Search for the cell housing the specified text and yield its (x, y) center coordinate. 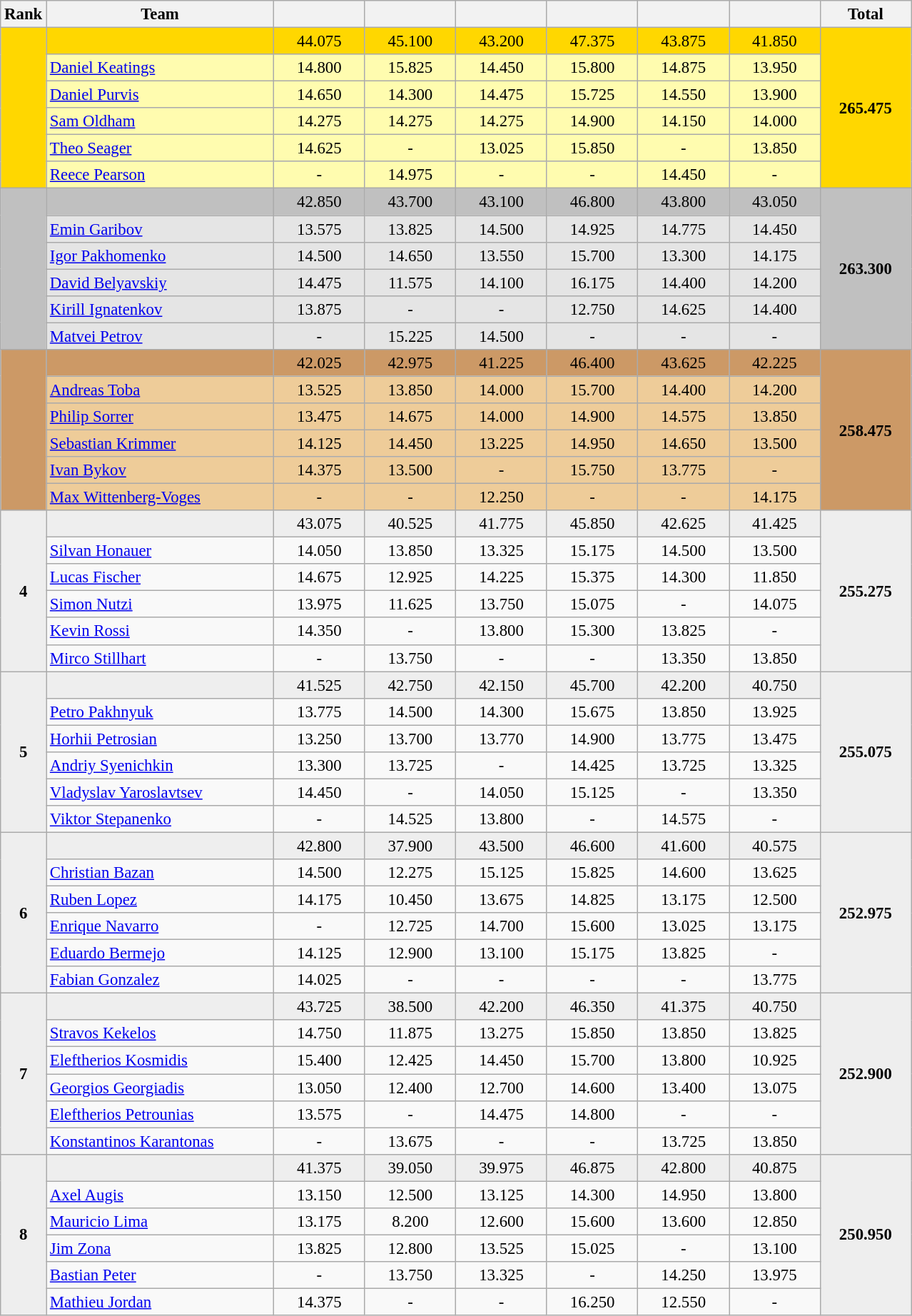
14.225 (502, 577)
Ruben Lopez (160, 900)
Christian Bazan (160, 873)
13.125 (502, 1195)
43.800 (684, 202)
16.250 (592, 1302)
David Belyavskiy (160, 283)
43.500 (502, 846)
Bastian Peter (160, 1275)
40.575 (775, 846)
11.850 (775, 577)
6 (24, 913)
15.225 (410, 336)
43.100 (502, 202)
12.600 (502, 1222)
11.875 (410, 1034)
43.875 (684, 41)
42.975 (410, 363)
43.075 (320, 524)
Petro Pakhnyuk (160, 712)
Philip Sorrer (160, 417)
13.400 (684, 1088)
Konstantinos Karantonas (160, 1141)
12.700 (502, 1088)
13.050 (320, 1088)
12.750 (592, 309)
Matvei Petrov (160, 336)
13.275 (502, 1034)
12.925 (410, 577)
13.625 (775, 873)
14.875 (684, 68)
14.150 (684, 121)
Eleftherios Petrounias (160, 1114)
43.050 (775, 202)
250.950 (866, 1235)
Horhii Petrosian (160, 739)
14.075 (775, 604)
Vladyslav Yaroslavtsev (160, 792)
16.175 (592, 283)
13.250 (320, 739)
46.875 (592, 1168)
39.975 (502, 1168)
Eduardo Bermejo (160, 953)
Georgios Georgiadis (160, 1088)
Max Wittenberg-Voges (160, 497)
41.600 (684, 846)
46.800 (592, 202)
13.925 (775, 712)
Silvan Honauer (160, 551)
Eleftherios Kosmidis (160, 1061)
Fabian Gonzalez (160, 980)
12.400 (410, 1088)
13.075 (775, 1088)
43.200 (502, 41)
252.975 (866, 913)
40.875 (775, 1168)
47.375 (592, 41)
46.350 (592, 1007)
11.575 (410, 283)
46.400 (592, 363)
Daniel Purvis (160, 95)
41.525 (320, 685)
13.950 (775, 68)
43.700 (410, 202)
13.225 (502, 443)
41.775 (502, 524)
12.725 (410, 926)
42.850 (320, 202)
13.550 (502, 255)
46.600 (592, 846)
41.425 (775, 524)
15.375 (592, 577)
14.250 (684, 1275)
265.475 (866, 108)
40.525 (410, 524)
44.075 (320, 41)
12.800 (410, 1248)
14.525 (410, 819)
Emin Garibov (160, 229)
7 (24, 1074)
38.500 (410, 1007)
14.925 (592, 229)
10.925 (775, 1061)
13.600 (684, 1222)
42.025 (320, 363)
14.025 (320, 980)
15.025 (592, 1248)
15.725 (592, 95)
41.225 (502, 363)
43.725 (320, 1007)
14.750 (320, 1034)
12.850 (775, 1222)
41.850 (775, 41)
13.770 (502, 739)
42.625 (684, 524)
14.100 (502, 283)
42.750 (410, 685)
8.200 (410, 1222)
14.425 (592, 766)
Stravos Kekelos (160, 1034)
4 (24, 591)
Rank (24, 14)
12.250 (502, 497)
Team (160, 14)
14.350 (320, 632)
14.700 (502, 926)
15.300 (592, 632)
Reece Pearson (160, 175)
Igor Pakhomenko (160, 255)
Total (866, 14)
42.150 (502, 685)
Sebastian Krimmer (160, 443)
8 (24, 1235)
13.700 (410, 739)
Lucas Fischer (160, 577)
12.425 (410, 1061)
Kirill Ignatenkov (160, 309)
Kevin Rossi (160, 632)
43.625 (684, 363)
Ivan Bykov (160, 470)
15.675 (592, 712)
10.450 (410, 900)
13.900 (775, 95)
Enrique Navarro (160, 926)
42.225 (775, 363)
Axel Augis (160, 1195)
45.850 (592, 524)
Simon Nutzi (160, 604)
Andreas Toba (160, 390)
5 (24, 752)
13.875 (320, 309)
14.775 (684, 229)
263.300 (866, 269)
Sam Oldham (160, 121)
12.275 (410, 873)
Andriy Syenichkin (160, 766)
255.075 (866, 752)
13.150 (320, 1195)
12.550 (684, 1302)
15.750 (592, 470)
45.100 (410, 41)
Mauricio Lima (160, 1222)
258.475 (866, 430)
45.700 (592, 685)
15.800 (592, 68)
37.900 (410, 846)
14.550 (684, 95)
12.900 (410, 953)
39.050 (410, 1168)
Jim Zona (160, 1248)
255.275 (866, 591)
Daniel Keatings (160, 68)
Viktor Stepanenko (160, 819)
15.400 (320, 1061)
14.825 (592, 900)
Theo Seager (160, 148)
252.900 (866, 1074)
11.625 (410, 604)
Mirco Stillhart (160, 658)
14.975 (410, 175)
Mathieu Jordan (160, 1302)
15.075 (592, 604)
